Locate the cell with the specified text and output its [x, y] center coordinate. 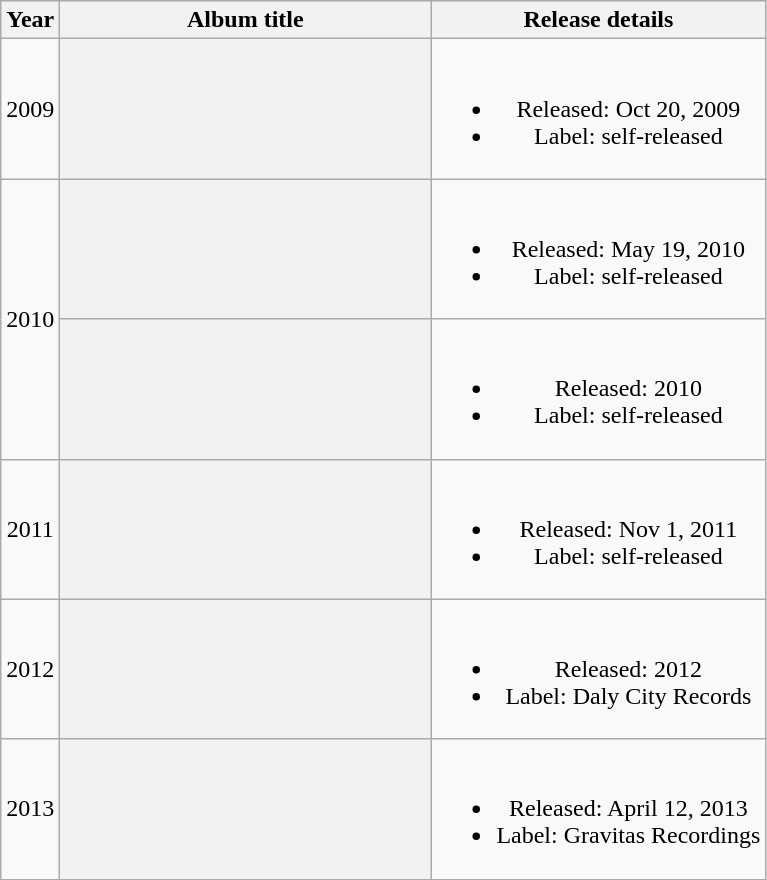
2009 [30, 109]
Album title [246, 20]
Released: 2012Label: Daly City Records [598, 669]
Release details [598, 20]
2010 [30, 319]
Year [30, 20]
2013 [30, 809]
2012 [30, 669]
Released: April 12, 2013Label: Gravitas Recordings [598, 809]
Released: May 19, 2010Label: self-released [598, 249]
Released: Nov 1, 2011Label: self-released [598, 529]
Released: Oct 20, 2009Label: self-released [598, 109]
2011 [30, 529]
Released: 2010Label: self-released [598, 389]
